Return the (X, Y) coordinate for the center point of the cell that contains the specified text.  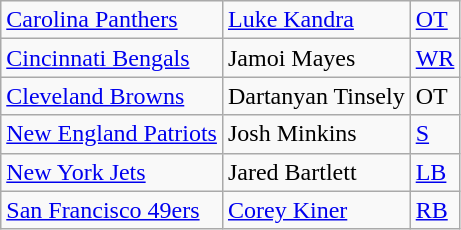
RB (435, 210)
San Francisco 49ers (112, 210)
Corey Kiner (316, 210)
Dartanyan Tinsely (316, 96)
S (435, 134)
WR (435, 58)
New York Jets (112, 172)
Cincinnati Bengals (112, 58)
Jamoi Mayes (316, 58)
Jared Bartlett (316, 172)
Cleveland Browns (112, 96)
Luke Kandra (316, 20)
Carolina Panthers (112, 20)
New England Patriots (112, 134)
Josh Minkins (316, 134)
LB (435, 172)
